Determine the [X, Y] coordinate at the center of the cell enclosing the given text.  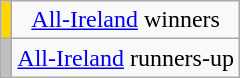
All-Ireland runners-up [126, 58]
All-Ireland winners [126, 20]
